Return the (X, Y) coordinate for the center point of the cell that contains the specified text.  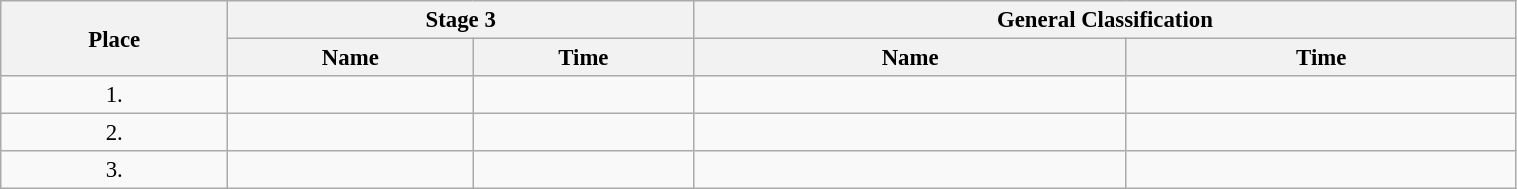
Place (114, 38)
Stage 3 (461, 20)
2. (114, 133)
1. (114, 95)
General Classification (1105, 20)
3. (114, 170)
